Capture the cell that displays the provided text and extract its [X, Y] central coordinate. 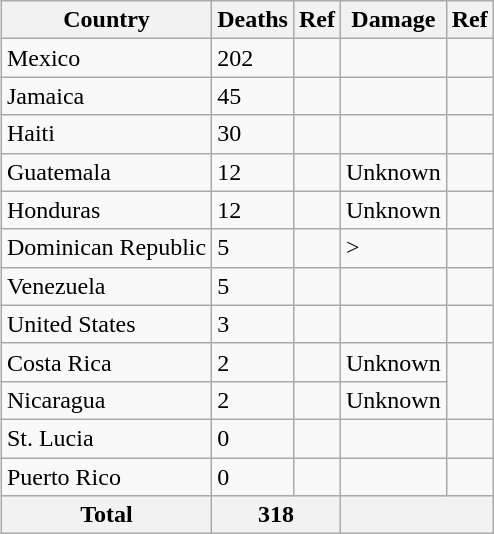
Costa Rica [106, 362]
Country [106, 20]
Mexico [106, 58]
Jamaica [106, 96]
318 [276, 515]
St. Lucia [106, 438]
> [393, 248]
Venezuela [106, 286]
Deaths [253, 20]
Nicaragua [106, 400]
Haiti [106, 134]
Honduras [106, 210]
45 [253, 96]
Total [106, 515]
Puerto Rico [106, 477]
Dominican Republic [106, 248]
30 [253, 134]
202 [253, 58]
Guatemala [106, 172]
3 [253, 324]
Damage [393, 20]
United States [106, 324]
